Extract the (x, y) coordinate from the center of the cell holding the provided text.  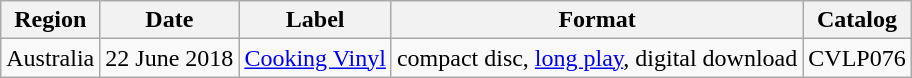
Catalog (857, 20)
Label (316, 20)
CVLP076 (857, 58)
Australia (50, 58)
compact disc, long play, digital download (596, 58)
Cooking Vinyl (316, 58)
Format (596, 20)
22 June 2018 (170, 58)
Date (170, 20)
Region (50, 20)
